Determine the (x, y) coordinate at the center of the cell enclosing the given text.  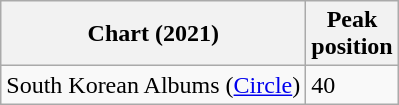
Peakposition (352, 34)
South Korean Albums (Circle) (154, 85)
Chart (2021) (154, 34)
40 (352, 85)
